Determine the [x, y] coordinate at the center of the cell enclosing the given text.  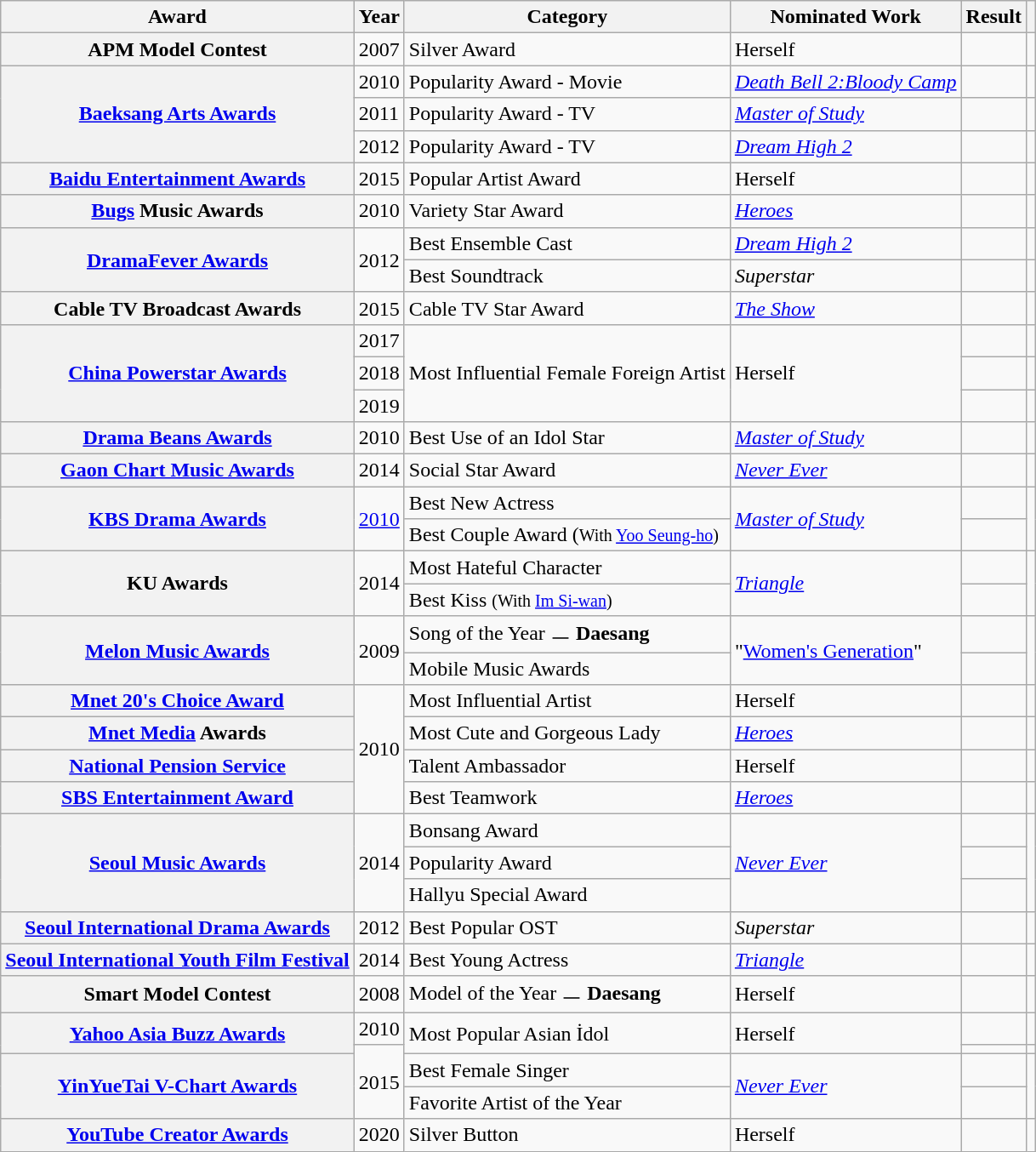
YinYueTai V-Chart Awards [178, 1086]
Bonsang Award [566, 830]
Best Use of an Idol Star [566, 438]
Silver Button [566, 1135]
KU Awards [178, 584]
Smart Model Contest [178, 994]
Gaon Chart Music Awards [178, 470]
KBS Drama Awards [178, 519]
Baeksang Arts Awards [178, 114]
Popular Artist Award [566, 179]
Mnet Media Awards [178, 733]
Cable TV Star Award [566, 308]
Popularity Award - Movie [566, 82]
2020 [379, 1135]
Cable TV Broadcast Awards [178, 308]
Model of the Year ㅡ Daesang [566, 994]
YouTube Creator Awards [178, 1135]
2018 [379, 373]
2019 [379, 406]
National Pension Service [178, 766]
Variety Star Award [566, 211]
Seoul Music Awards [178, 863]
Best New Actress [566, 503]
Hallyu Special Award [566, 895]
Best Young Actress [566, 960]
Best Couple Award (With Yoo Seung-ho) [566, 535]
DramaFever Awards [178, 259]
2017 [379, 340]
Most Influential Artist [566, 701]
Death Bell 2:Bloody Camp [845, 82]
2008 [379, 994]
Result [993, 17]
Mnet 20's Choice Award [178, 701]
Silver Award [566, 49]
Seoul International Drama Awards [178, 927]
"Women's Generation" [845, 650]
Best Kiss (With Im Si-wan) [566, 600]
Baidu Entertainment Awards [178, 179]
Favorite Artist of the Year [566, 1103]
Best Ensemble Cast [566, 243]
Best Soundtrack [566, 276]
Bugs Music Awards [178, 211]
Best Teamwork [566, 798]
Popularity Award [566, 863]
Award [178, 17]
Song of the Year ㅡ Daesang [566, 635]
2011 [379, 114]
Social Star Award [566, 470]
APM Model Contest [178, 49]
2007 [379, 49]
The Show [845, 308]
Drama Beans Awards [178, 438]
China Powerstar Awards [178, 373]
Best Popular OST [566, 927]
Yahoo Asia Buzz Awards [178, 1033]
Mobile Music Awards [566, 668]
Category [566, 17]
Melon Music Awards [178, 650]
Most Cute and Gorgeous Lady [566, 733]
Seoul International Youth Film Festival [178, 960]
SBS Entertainment Award [178, 798]
Most Influential Female Foreign Artist [566, 373]
2009 [379, 650]
Most Popular Asian İdol [566, 1033]
Best Female Singer [566, 1070]
Most Hateful Character [566, 567]
Nominated Work [845, 17]
Talent Ambassador [566, 766]
Year [379, 17]
